Pinpoint the cell where the given text exists, returning its [x, y] midpoint coordinate. 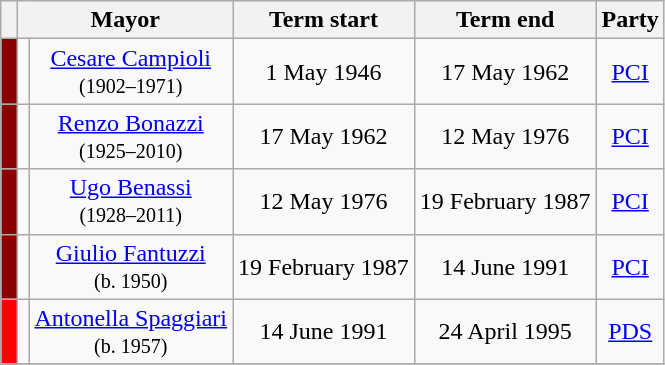
Renzo Bonazzi(1925–2010) [131, 136]
Giulio Fantuzzi(b. 1950) [131, 266]
Ugo Benassi(1928–2011) [131, 202]
PDS [630, 332]
Antonella Spaggiari(b. 1957) [131, 332]
1 May 1946 [324, 72]
Party [630, 20]
Mayor [126, 20]
24 April 1995 [505, 332]
Cesare Campioli(1902–1971) [131, 72]
Term start [324, 20]
Term end [505, 20]
